Extract the (x, y) coordinate from the center of the cell holding the provided text.  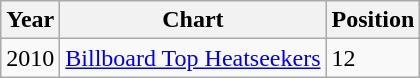
12 (373, 58)
Chart (193, 20)
2010 (30, 58)
Position (373, 20)
Billboard Top Heatseekers (193, 58)
Year (30, 20)
